For the text-containing cell, return its midpoint in (X, Y) coordinate format. 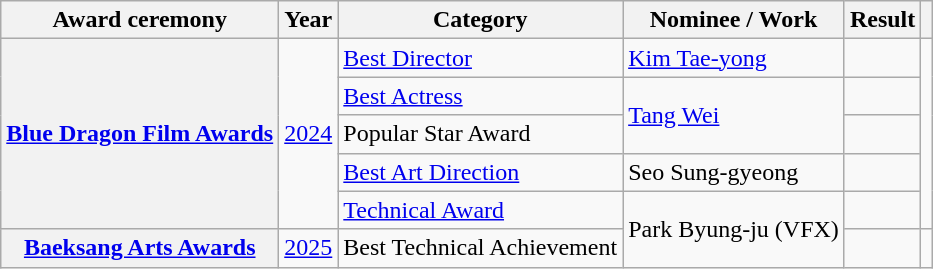
Best Actress (480, 96)
Result (882, 20)
2025 (308, 248)
Popular Star Award (480, 134)
2024 (308, 134)
Baeksang Arts Awards (140, 248)
Technical Award (480, 210)
Blue Dragon Film Awards (140, 134)
Award ceremony (140, 20)
Seo Sung-gyeong (734, 172)
Best Technical Achievement (480, 248)
Year (308, 20)
Category (480, 20)
Nominee / Work (734, 20)
Kim Tae-yong (734, 58)
Best Art Direction (480, 172)
Park Byung-ju (VFX) (734, 229)
Tang Wei (734, 115)
Best Director (480, 58)
